Scan for the cell matching the given text and deliver its [x, y] coordinate at center. 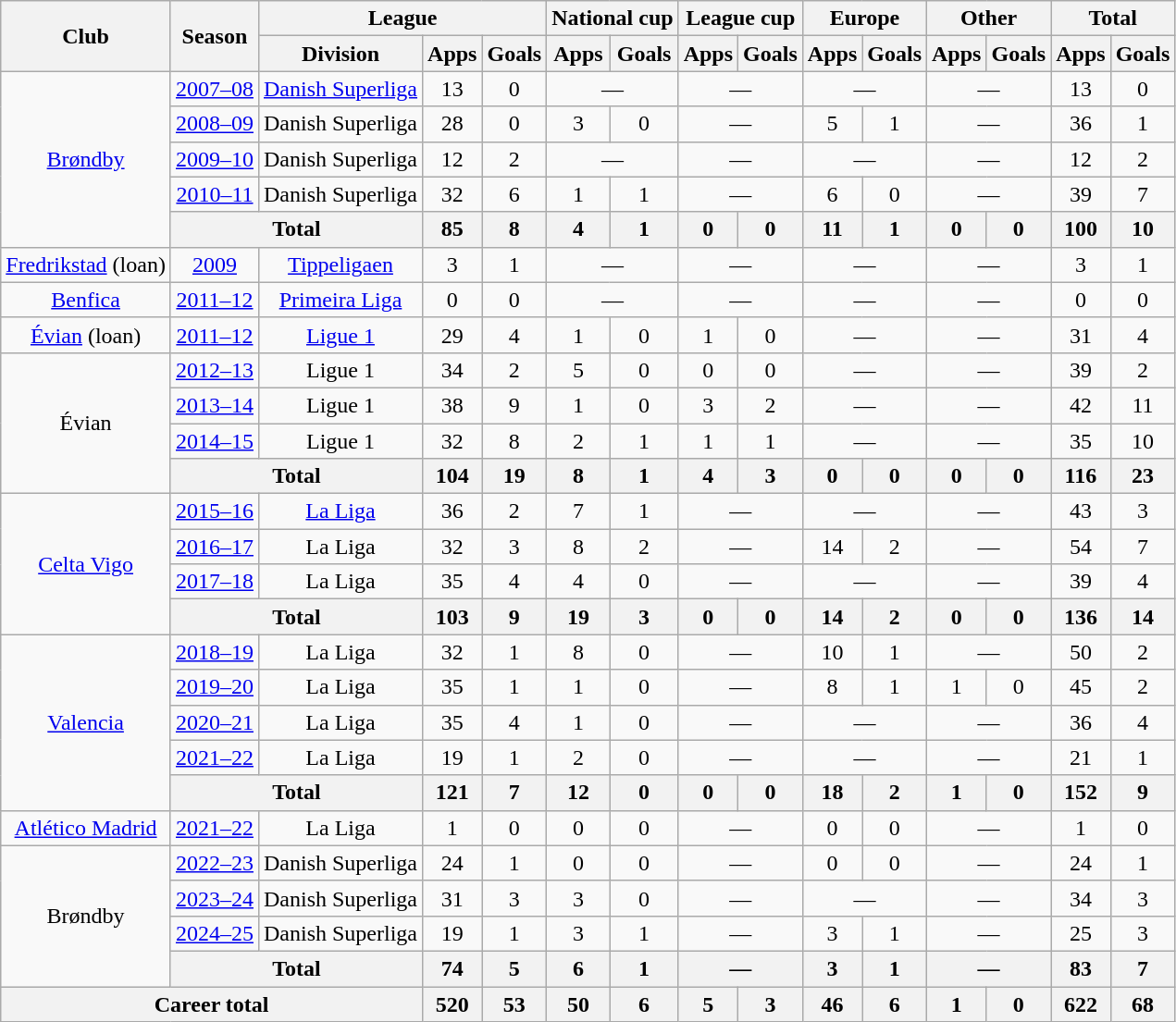
Valencia [86, 722]
43 [1081, 511]
2019–20 [215, 687]
2014–15 [215, 441]
Primeira Liga [340, 300]
League cup [740, 18]
2024–25 [215, 933]
116 [1081, 476]
National cup [613, 18]
2012–13 [215, 370]
Benfica [86, 300]
2007–08 [215, 89]
25 [1081, 933]
29 [452, 335]
Other [989, 18]
85 [452, 229]
Season [215, 36]
2020–21 [215, 722]
2008–09 [215, 124]
18 [832, 793]
103 [452, 617]
42 [1081, 405]
2013–14 [215, 405]
520 [452, 1004]
74 [452, 968]
2022–23 [215, 863]
100 [1081, 229]
104 [452, 476]
2017–18 [215, 582]
2018–19 [215, 652]
Tippeligaen [340, 265]
68 [1143, 1004]
121 [452, 793]
2009 [215, 265]
Celta Vigo [86, 564]
Évian [86, 423]
Club [86, 36]
Division [340, 54]
Career total [212, 1004]
2010–11 [215, 194]
152 [1081, 793]
2023–24 [215, 898]
Europe [864, 18]
53 [514, 1004]
23 [1143, 476]
136 [1081, 617]
League [402, 18]
83 [1081, 968]
28 [452, 124]
45 [1081, 687]
Atlético Madrid [86, 828]
Évian (loan) [86, 335]
Fredrikstad (loan) [86, 265]
38 [452, 405]
2016–17 [215, 547]
21 [1081, 757]
622 [1081, 1004]
2009–10 [215, 159]
54 [1081, 547]
46 [832, 1004]
2015–16 [215, 511]
